For the text-containing cell, return its midpoint in [x, y] coordinate format. 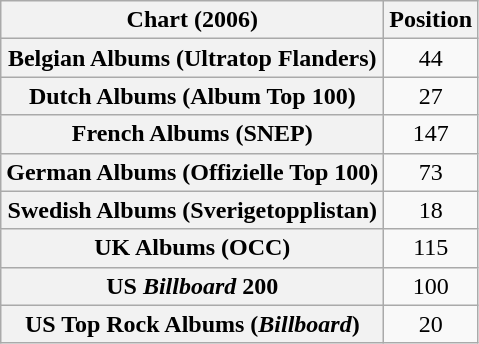
100 [431, 286]
Belgian Albums (Ultratop Flanders) [192, 58]
73 [431, 172]
18 [431, 210]
20 [431, 324]
Position [431, 20]
115 [431, 248]
US Billboard 200 [192, 286]
Dutch Albums (Album Top 100) [192, 96]
147 [431, 134]
French Albums (SNEP) [192, 134]
44 [431, 58]
German Albums (Offizielle Top 100) [192, 172]
UK Albums (OCC) [192, 248]
27 [431, 96]
Chart (2006) [192, 20]
Swedish Albums (Sverigetopplistan) [192, 210]
US Top Rock Albums (Billboard) [192, 324]
